From the cell containing the given text, extract its center point as [X, Y] coordinate. 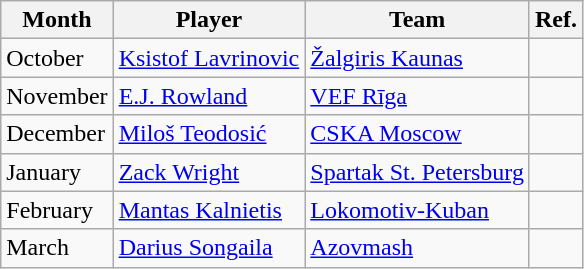
Player [209, 20]
Team [418, 20]
February [57, 210]
Month [57, 20]
E.J. Rowland [209, 96]
January [57, 172]
CSKA Moscow [418, 134]
Darius Songaila [209, 248]
December [57, 134]
VEF Rīga [418, 96]
Azovmash [418, 248]
Ref. [556, 20]
March [57, 248]
Spartak St. Petersburg [418, 172]
Zack Wright [209, 172]
October [57, 58]
Lokomotiv-Kuban [418, 210]
Žalgiris Kaunas [418, 58]
Miloš Teodosić [209, 134]
Ksistof Lavrinovic [209, 58]
Mantas Kalnietis [209, 210]
November [57, 96]
